Return the (X, Y) coordinate for the center point of the cell that contains the specified text.  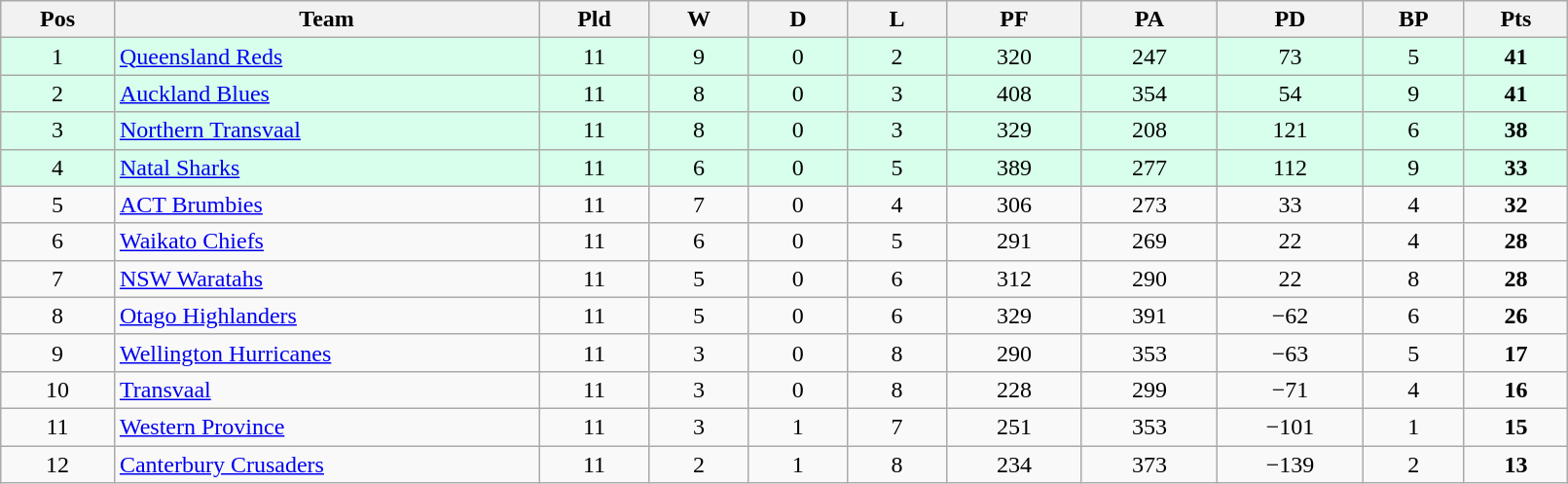
54 (1290, 93)
277 (1149, 168)
247 (1149, 56)
273 (1149, 205)
208 (1149, 130)
Wellington Hurricanes (326, 353)
306 (1014, 205)
228 (1014, 390)
Team (326, 19)
Canterbury Crusaders (326, 465)
Northern Transvaal (326, 130)
Waikato Chiefs (326, 242)
Pts (1516, 19)
W (699, 19)
L (897, 19)
NSW Waratahs (326, 279)
299 (1149, 390)
251 (1014, 427)
−63 (1290, 353)
389 (1014, 168)
Pld (594, 19)
PF (1014, 19)
26 (1516, 316)
391 (1149, 316)
32 (1516, 205)
PA (1149, 19)
10 (58, 390)
12 (58, 465)
269 (1149, 242)
13 (1516, 465)
PD (1290, 19)
121 (1290, 130)
15 (1516, 427)
BP (1413, 19)
Pos (58, 19)
−71 (1290, 390)
373 (1149, 465)
38 (1516, 130)
Western Province (326, 427)
−101 (1290, 427)
ACT Brumbies (326, 205)
408 (1014, 93)
354 (1149, 93)
312 (1014, 279)
Auckland Blues (326, 93)
−139 (1290, 465)
D (798, 19)
Queensland Reds (326, 56)
17 (1516, 353)
16 (1516, 390)
Natal Sharks (326, 168)
291 (1014, 242)
112 (1290, 168)
Transvaal (326, 390)
73 (1290, 56)
234 (1014, 465)
Otago Highlanders (326, 316)
−62 (1290, 316)
320 (1014, 56)
